Detect which cell encompasses the target text, then output its (X, Y) center coordinate. 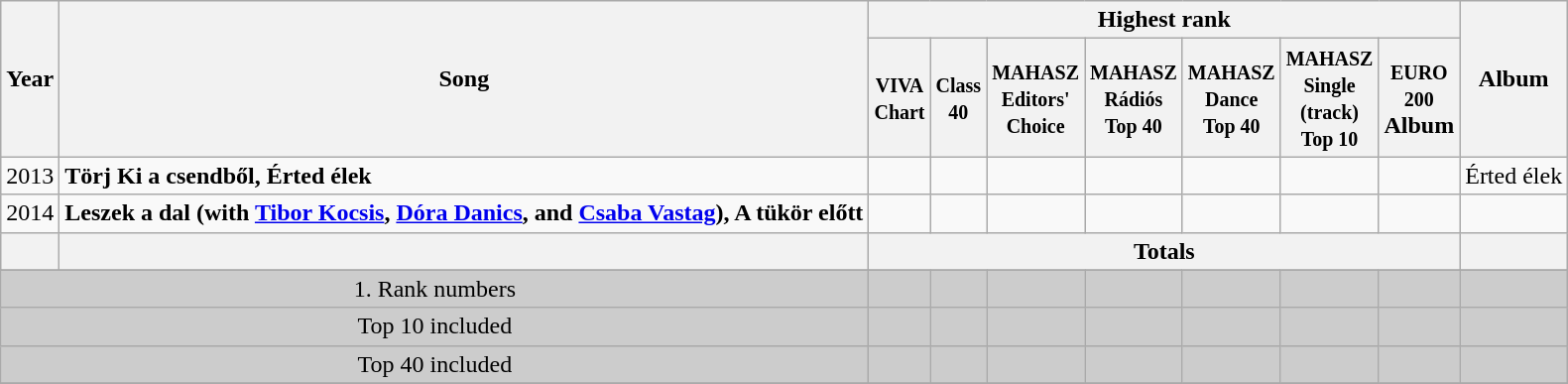
1. Rank numbers (434, 289)
Törj Ki a csendből, Érted élek (464, 176)
Year (30, 79)
Class 40 (958, 97)
Top 10 included (434, 326)
VIVA Chart (900, 97)
Song (464, 79)
MAHASZ Rádiós Top 40 (1135, 97)
Album (1513, 79)
Top 40 included (434, 364)
2014 (30, 213)
EURO 200 Album (1419, 97)
Leszek a dal (with Tibor Kocsis, Dóra Danics, and Csaba Vastag), A tükör előtt (464, 213)
Érted élek (1513, 176)
2013 (30, 176)
Totals (1164, 251)
MAHASZ Single (track) Top 10 (1329, 97)
Highest rank (1164, 20)
MAHASZ Editors' Choice (1035, 97)
MAHASZ Dance Top 40 (1232, 97)
